Return the (X, Y) coordinate for the center point of the cell that contains the specified text.  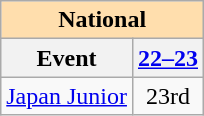
Japan Junior (67, 96)
22–23 (168, 58)
Event (67, 58)
National (102, 20)
23rd (168, 96)
